Identify which cell holds the provided text, then report its (x, y) central coordinate. 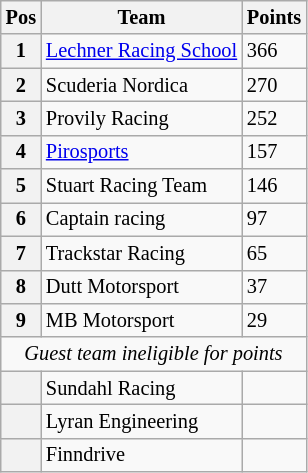
Dutt Motorsport (142, 287)
7 (21, 253)
3 (21, 118)
Finndrive (142, 455)
270 (274, 85)
366 (274, 51)
6 (21, 219)
1 (21, 51)
4 (21, 152)
Trackstar Racing (142, 253)
9 (21, 320)
Scuderia Nordica (142, 85)
Lyran Engineering (142, 421)
8 (21, 287)
Sundahl Racing (142, 388)
Points (274, 17)
Stuart Racing Team (142, 186)
Guest team ineligible for points (154, 354)
Captain racing (142, 219)
Provily Racing (142, 118)
252 (274, 118)
97 (274, 219)
MB Motorsport (142, 320)
Lechner Racing School (142, 51)
37 (274, 287)
Pos (21, 17)
146 (274, 186)
5 (21, 186)
2 (21, 85)
Team (142, 17)
65 (274, 253)
157 (274, 152)
29 (274, 320)
Pirosports (142, 152)
